Scan for the cell matching the given text and deliver its [X, Y] coordinate at center. 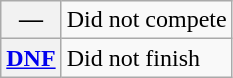
Did not finish [146, 58]
Did not compete [146, 20]
— [31, 20]
DNF [31, 58]
